Return (X, Y) of the center of cell containing provided text 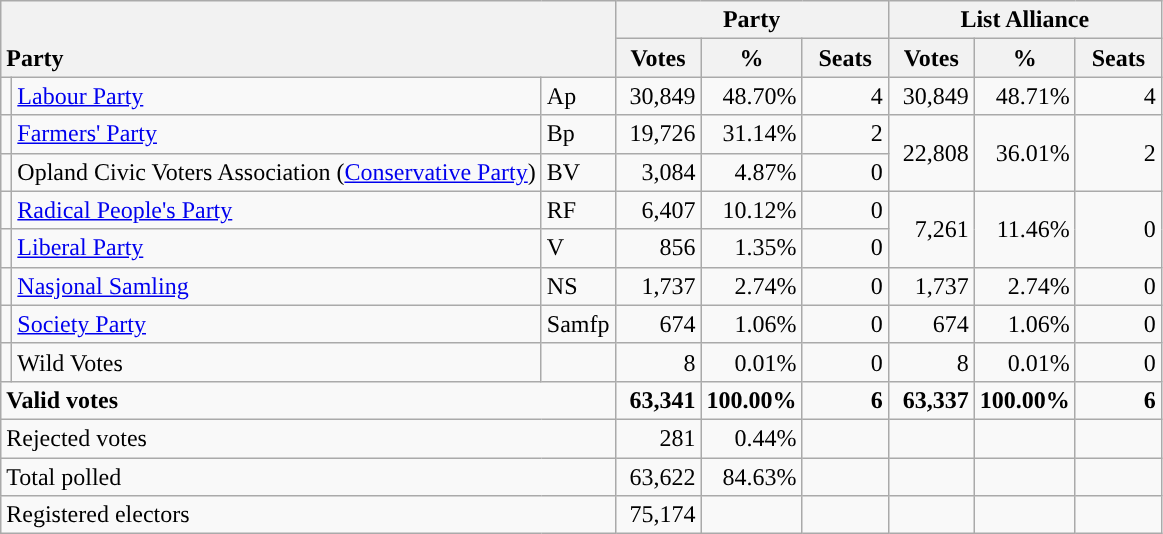
48.70% (752, 96)
Society Party (276, 324)
Radical People's Party (276, 210)
7,261 (931, 229)
Valid votes (308, 400)
10.12% (752, 210)
75,174 (658, 515)
Liberal Party (276, 248)
V (578, 248)
Registered electors (308, 515)
0.44% (752, 438)
Labour Party (276, 96)
84.63% (752, 477)
31.14% (752, 134)
856 (658, 248)
BV (578, 172)
36.01% (1024, 153)
11.46% (1024, 229)
281 (658, 438)
Ap (578, 96)
Farmers' Party (276, 134)
List Alliance (1024, 20)
4.87% (752, 172)
63,341 (658, 400)
Wild Votes (276, 362)
6,407 (658, 210)
3,084 (658, 172)
Nasjonal Samling (276, 286)
Bp (578, 134)
63,622 (658, 477)
Samfp (578, 324)
63,337 (931, 400)
19,726 (658, 134)
48.71% (1024, 96)
Opland Civic Voters Association (Conservative Party) (276, 172)
NS (578, 286)
Total polled (308, 477)
RF (578, 210)
22,808 (931, 153)
Rejected votes (308, 438)
1.35% (752, 248)
